Extract the (X, Y) coordinate from the center of the cell holding the provided text.  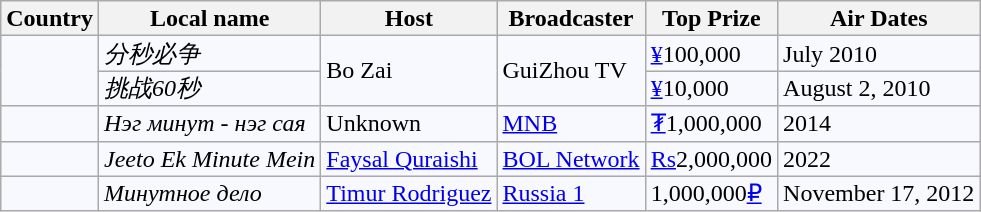
Нэг минут - нэг сая (209, 124)
Rs2,000,000 (711, 158)
Faysal Quraishi (409, 158)
November 17, 2012 (879, 194)
¥10,000 (711, 88)
July 2010 (879, 54)
¥100,000 (711, 54)
Broadcaster (571, 18)
MNB (571, 124)
挑战60秒 (209, 88)
GuiZhou TV (571, 71)
₮1,000,000 (711, 124)
Jeeto Ek Minute Mein (209, 158)
August 2, 2010 (879, 88)
Host (409, 18)
2014 (879, 124)
Country (50, 18)
Local name (209, 18)
Минутное дело (209, 194)
1,000,000₽ (711, 194)
Air Dates (879, 18)
Timur Rodriguez (409, 194)
Top Prize (711, 18)
BOL Network (571, 158)
Unknown (409, 124)
Russia 1 (571, 194)
分秒必争 (209, 54)
2022 (879, 158)
Bo Zai (409, 71)
